Locate the cell with the specified text and output its (X, Y) center coordinate. 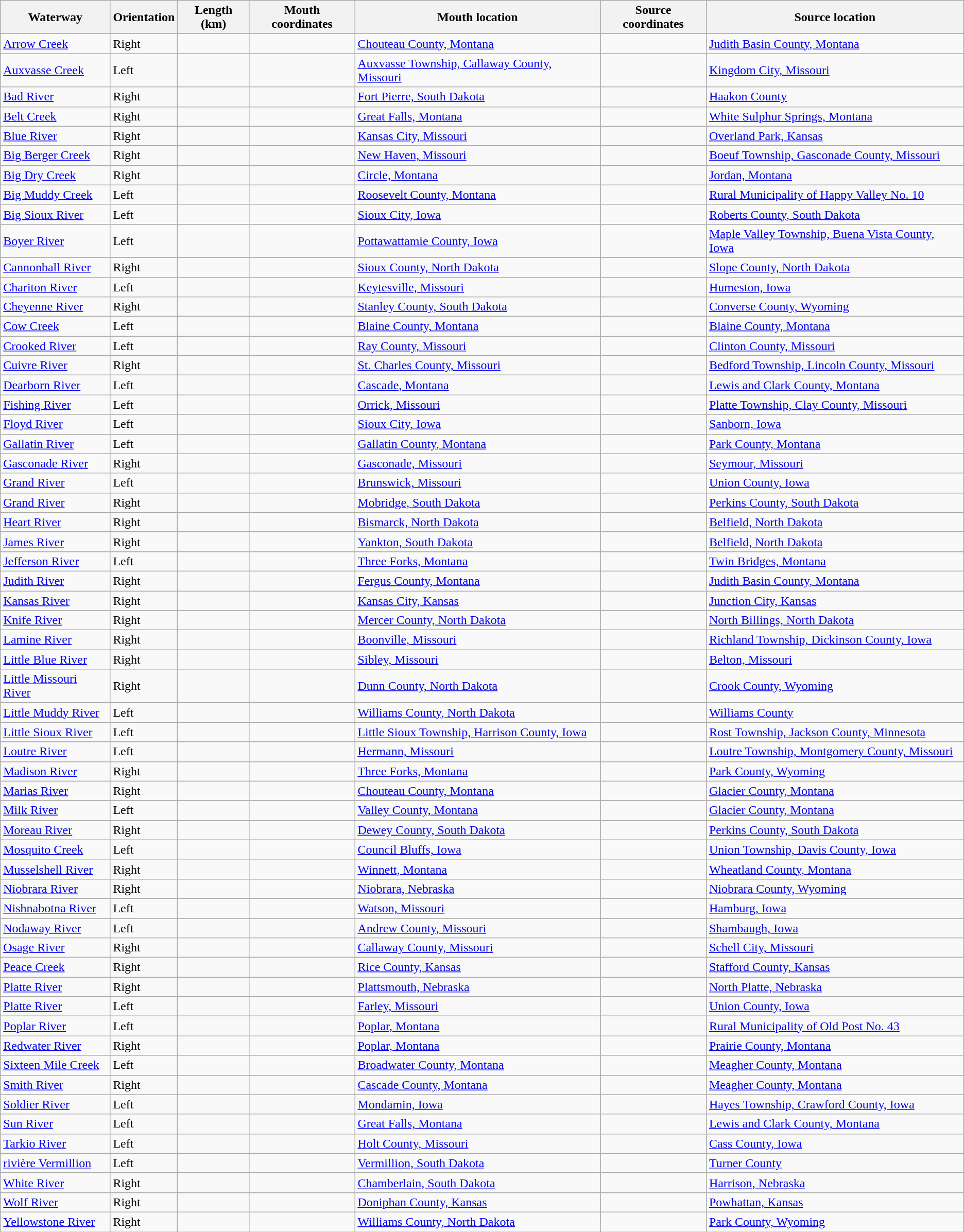
Harrison, Nebraska (835, 1183)
Loutre River (56, 752)
Dewey County, South Dakota (478, 830)
Plattsmouth, Nebraska (478, 987)
Dunn County, North Dakota (478, 686)
Haakon County (835, 97)
rivière Vermillion (56, 1163)
Ray County, Missouri (478, 346)
Niobrara River (56, 889)
Arrow Creek (56, 44)
Sioux County, North Dakota (478, 267)
Chamberlain, South Dakota (478, 1183)
Park County, Montana (835, 444)
Circle, Montana (478, 175)
Little Sioux River (56, 732)
Broadwater County, Montana (478, 1065)
Maple Valley Township, Buena Vista County, Iowa (835, 241)
Nishnabotna River (56, 908)
Kansas City, Kansas (478, 601)
Sanborn, Iowa (835, 424)
Crooked River (56, 346)
Knife River (56, 620)
Roberts County, South Dakota (835, 214)
Schell City, Missouri (835, 948)
Yellowstone River (56, 1222)
Stafford County, Kansas (835, 967)
Rice County, Kansas (478, 967)
Humeston, Iowa (835, 287)
Rural Municipality of Happy Valley No. 10 (835, 195)
Wheatland County, Montana (835, 869)
Waterway (56, 18)
Hamburg, Iowa (835, 908)
Auxvasse Creek (56, 70)
Boyer River (56, 241)
Mosquito Creek (56, 849)
Cow Creek (56, 326)
Jefferson River (56, 561)
Madison River (56, 771)
Doniphan County, Kansas (478, 1202)
Poplar River (56, 1026)
Crook County, Wyoming (835, 686)
St. Charles County, Missouri (478, 366)
Peace Creek (56, 967)
Osage River (56, 948)
Dearborn River (56, 385)
Kingdom City, Missouri (835, 70)
North Platte, Nebraska (835, 987)
Gasconade, Missouri (478, 463)
Vermillion, South Dakota (478, 1163)
Fergus County, Montana (478, 581)
Turner County (835, 1163)
Gasconade River (56, 463)
Mobridge, South Dakota (478, 502)
Kansas City, Missouri (478, 136)
Gallatin County, Montana (478, 444)
Mouth coordinates (302, 18)
Cannonball River (56, 267)
Niobrara County, Wyoming (835, 889)
Little Missouri River (56, 686)
New Haven, Missouri (478, 155)
White Sulphur Springs, Montana (835, 116)
Judith River (56, 581)
Floyd River (56, 424)
Chariton River (56, 287)
Redwater River (56, 1046)
Hayes Township, Crawford County, Iowa (835, 1104)
Roosevelt County, Montana (478, 195)
Boonville, Missouri (478, 640)
Source location (835, 18)
Cuivre River (56, 366)
Cass County, Iowa (835, 1143)
Gallatin River (56, 444)
Cheyenne River (56, 307)
Belton, Missouri (835, 660)
Junction City, Kansas (835, 601)
Little Muddy River (56, 713)
Richland Township, Dickinson County, Iowa (835, 640)
Andrew County, Missouri (478, 928)
Clinton County, Missouri (835, 346)
Mercer County, North Dakota (478, 620)
Sixteen Mile Creek (56, 1065)
Farley, Missouri (478, 1007)
Nodaway River (56, 928)
Union Township, Davis County, Iowa (835, 849)
Belt Creek (56, 116)
Marias River (56, 791)
Callaway County, Missouri (478, 948)
Twin Bridges, Montana (835, 561)
Mondamin, Iowa (478, 1104)
Length (km) (213, 18)
Stanley County, South Dakota (478, 307)
Pottawattamie County, Iowa (478, 241)
Little Sioux Township, Harrison County, Iowa (478, 732)
Cascade County, Montana (478, 1085)
Powhattan, Kansas (835, 1202)
White River (56, 1183)
Milk River (56, 810)
Converse County, Wyoming (835, 307)
Orientation (144, 18)
Tarkio River (56, 1143)
Little Blue River (56, 660)
Holt County, Missouri (478, 1143)
Soldier River (56, 1104)
Heart River (56, 522)
Fishing River (56, 405)
Overland Park, Kansas (835, 136)
Moreau River (56, 830)
Blue River (56, 136)
Lamine River (56, 640)
Smith River (56, 1085)
Platte Township, Clay County, Missouri (835, 405)
Niobrara, Nebraska (478, 889)
Sun River (56, 1124)
Bedford Township, Lincoln County, Missouri (835, 366)
Cascade, Montana (478, 385)
Big Dry Creek (56, 175)
Jordan, Montana (835, 175)
Prairie County, Montana (835, 1046)
North Billings, North Dakota (835, 620)
Sibley, Missouri (478, 660)
Wolf River (56, 1202)
Rost Township, Jackson County, Minnesota (835, 732)
Rural Municipality of Old Post No. 43 (835, 1026)
Slope County, North Dakota (835, 267)
Bismarck, North Dakota (478, 522)
James River (56, 542)
Brunswick, Missouri (478, 483)
Musselshell River (56, 869)
Source coordinates (653, 18)
Council Bluffs, Iowa (478, 849)
Fort Pierre, South Dakota (478, 97)
Auxvasse Township, Callaway County, Missouri (478, 70)
Keytesville, Missouri (478, 287)
Big Berger Creek (56, 155)
Seymour, Missouri (835, 463)
Big Sioux River (56, 214)
Boeuf Township, Gasconade County, Missouri (835, 155)
Mouth location (478, 18)
Shambaugh, Iowa (835, 928)
Kansas River (56, 601)
Hermann, Missouri (478, 752)
Big Muddy Creek (56, 195)
Orrick, Missouri (478, 405)
Yankton, South Dakota (478, 542)
Watson, Missouri (478, 908)
Loutre Township, Montgomery County, Missouri (835, 752)
Valley County, Montana (478, 810)
Winnett, Montana (478, 869)
Williams County (835, 713)
Bad River (56, 97)
